From the cell containing the given text, extract its center point as (x, y) coordinate. 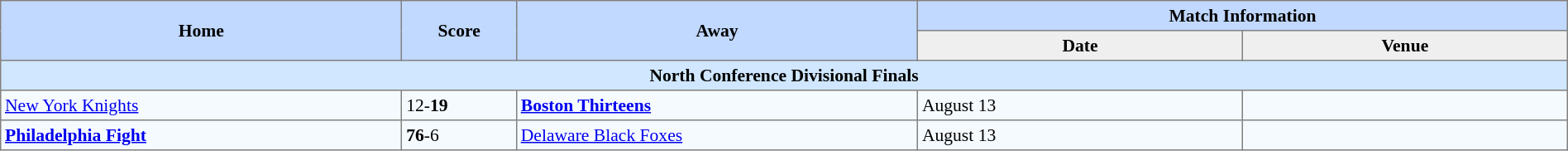
Date (1080, 46)
Venue (1404, 46)
Philadelphia Fight (202, 135)
Away (716, 31)
Boston Thirteens (716, 105)
Score (460, 31)
New York Knights (202, 105)
Match Information (1243, 16)
Home (202, 31)
Delaware Black Foxes (716, 135)
12-19 (460, 105)
76-6 (460, 135)
North Conference Divisional Finals (784, 75)
